Scan for the cell matching the given text and deliver its (X, Y) coordinate at center. 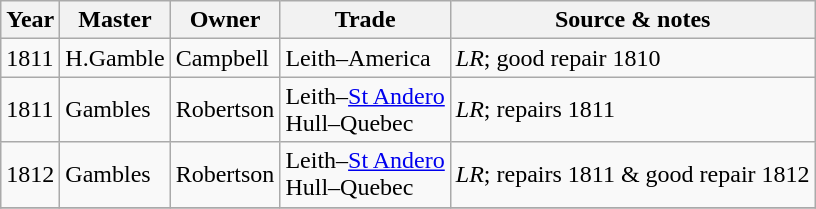
Source & notes (632, 20)
1812 (30, 174)
Master (115, 20)
Campbell (225, 58)
Year (30, 20)
H.Gamble (115, 58)
Owner (225, 20)
LR; repairs 1811 (632, 110)
Leith–America (365, 58)
LR; repairs 1811 & good repair 1812 (632, 174)
Trade (365, 20)
LR; good repair 1810 (632, 58)
